Determine the [x, y] coordinate at the center of the cell enclosing the given text.  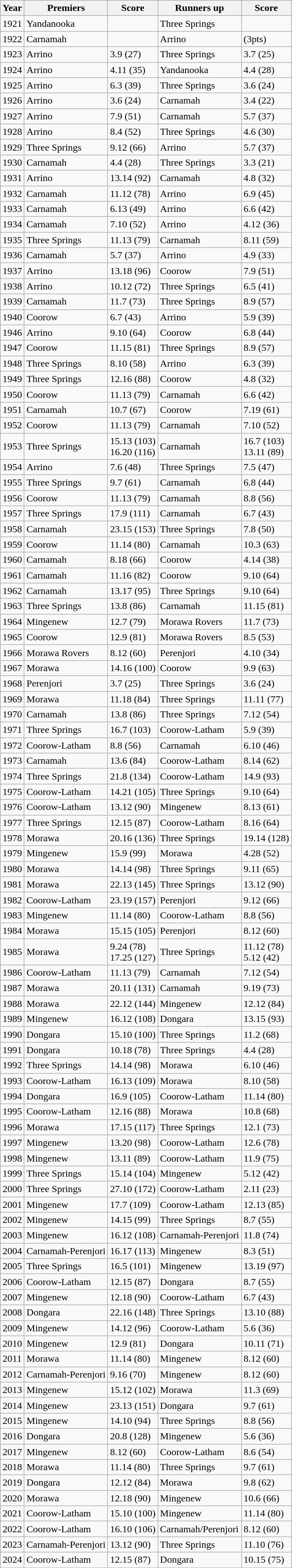
19.14 (128) [266, 838]
11.12 (78)5.12 (42) [266, 952]
4.11 (35) [132, 70]
1987 [12, 988]
14.12 (96) [132, 1328]
1950 [12, 394]
4.6 (30) [266, 132]
16.17 (113) [132, 1251]
8.3 (51) [266, 1251]
4.28 (52) [266, 853]
1955 [12, 483]
1961 [12, 575]
10.3 (63) [266, 544]
11.9 (75) [266, 1158]
13.17 (95) [132, 591]
15.13 (103)16.20 (116) [132, 446]
14.10 (94) [132, 1421]
1924 [12, 70]
2014 [12, 1405]
13.6 (84) [132, 761]
1966 [12, 652]
2016 [12, 1436]
2012 [12, 1374]
16.9 (105) [132, 1096]
1989 [12, 1019]
6.5 (41) [266, 286]
1969 [12, 699]
21.8 (134) [132, 776]
1996 [12, 1127]
10.11 (71) [266, 1343]
1935 [12, 240]
1995 [12, 1112]
1975 [12, 792]
1973 [12, 761]
22.13 (145) [132, 884]
1985 [12, 952]
13.15 (93) [266, 1019]
13.10 (88) [266, 1313]
13.18 (96) [132, 271]
22.12 (144) [132, 1004]
8.16 (64) [266, 823]
1976 [12, 807]
8.11 (59) [266, 240]
Premiers [66, 8]
1933 [12, 209]
16.7 (103) [132, 730]
11.3 (69) [266, 1390]
1999 [12, 1173]
12.6 (78) [266, 1143]
2004 [12, 1251]
9.8 (62) [266, 1483]
1984 [12, 931]
16.13 (109) [132, 1081]
1956 [12, 498]
5.12 (42) [266, 1173]
10.12 (72) [132, 286]
1932 [12, 194]
1953 [12, 446]
15.12 (102) [132, 1390]
23.13 (151) [132, 1405]
7.19 (61) [266, 410]
Year [12, 8]
Carnamah/Perenjori [200, 1529]
8.18 (66) [132, 560]
11.12 (78) [132, 194]
1940 [12, 317]
1937 [12, 271]
1979 [12, 853]
1952 [12, 425]
1925 [12, 85]
1967 [12, 668]
1934 [12, 225]
2010 [12, 1343]
13.19 (97) [266, 1266]
13.20 (98) [132, 1143]
1977 [12, 823]
8.5 (53) [266, 637]
11.16 (82) [132, 575]
14.15 (99) [132, 1220]
1981 [12, 884]
Runners up [200, 8]
2023 [12, 1544]
14.16 (100) [132, 668]
1980 [12, 869]
2009 [12, 1328]
23.15 (153) [132, 529]
1988 [12, 1004]
1936 [12, 255]
12.1 (73) [266, 1127]
1968 [12, 683]
1994 [12, 1096]
(3pts) [266, 39]
1983 [12, 915]
1992 [12, 1065]
8.6 (54) [266, 1451]
1923 [12, 54]
8.13 (61) [266, 807]
11.8 (74) [266, 1235]
2015 [12, 1421]
1965 [12, 637]
2019 [12, 1483]
1949 [12, 379]
11.18 (84) [132, 699]
9.24 (78)17.25 (127) [132, 952]
3.9 (27) [132, 54]
2021 [12, 1514]
1931 [12, 178]
2006 [12, 1282]
15.14 (104) [132, 1173]
1947 [12, 348]
1997 [12, 1143]
4.9 (33) [266, 255]
1974 [12, 776]
1926 [12, 101]
1971 [12, 730]
11.11 (77) [266, 699]
13.14 (92) [132, 178]
17.9 (111) [132, 514]
4.14 (38) [266, 560]
7.6 (48) [132, 467]
2022 [12, 1529]
14.9 (93) [266, 776]
4.10 (34) [266, 652]
1930 [12, 162]
1927 [12, 116]
4.12 (36) [266, 225]
1954 [12, 467]
12.13 (85) [266, 1205]
16.7 (103)13.11 (89) [266, 446]
15.15 (105) [132, 931]
10.7 (67) [132, 410]
1928 [12, 132]
12.7 (79) [132, 622]
1957 [12, 514]
2001 [12, 1205]
16.5 (101) [132, 1266]
1964 [12, 622]
17.7 (109) [132, 1205]
2002 [12, 1220]
1951 [12, 410]
1938 [12, 286]
1990 [12, 1035]
10.8 (68) [266, 1112]
10.6 (66) [266, 1498]
8.14 (62) [266, 761]
1998 [12, 1158]
1929 [12, 147]
9.9 (63) [266, 668]
3.3 (21) [266, 162]
2018 [12, 1467]
20.8 (128) [132, 1436]
1921 [12, 24]
6.13 (49) [132, 209]
1962 [12, 591]
1959 [12, 544]
10.18 (78) [132, 1050]
2017 [12, 1451]
1939 [12, 302]
2024 [12, 1560]
1946 [12, 333]
9.19 (73) [266, 988]
15.9 (99) [132, 853]
10.15 (75) [266, 1560]
1982 [12, 900]
2007 [12, 1297]
1948 [12, 363]
1960 [12, 560]
16.10 (106) [132, 1529]
14.21 (105) [132, 792]
2011 [12, 1359]
1991 [12, 1050]
22.16 (148) [132, 1313]
27.10 (172) [132, 1189]
17.15 (117) [132, 1127]
9.16 (70) [132, 1374]
1993 [12, 1081]
23.19 (157) [132, 900]
20.16 (136) [132, 838]
6.9 (45) [266, 194]
7.8 (50) [266, 529]
2000 [12, 1189]
3.4 (22) [266, 101]
2.11 (23) [266, 1189]
1958 [12, 529]
11.10 (76) [266, 1544]
1970 [12, 715]
1978 [12, 838]
9.11 (65) [266, 869]
1972 [12, 745]
11.2 (68) [266, 1035]
1922 [12, 39]
2013 [12, 1390]
2020 [12, 1498]
20.11 (131) [132, 988]
1986 [12, 973]
13.11 (89) [132, 1158]
7.5 (47) [266, 467]
1963 [12, 606]
2008 [12, 1313]
2003 [12, 1235]
8.4 (52) [132, 132]
2005 [12, 1266]
